Identify which cell holds the provided text, then report its [x, y] central coordinate. 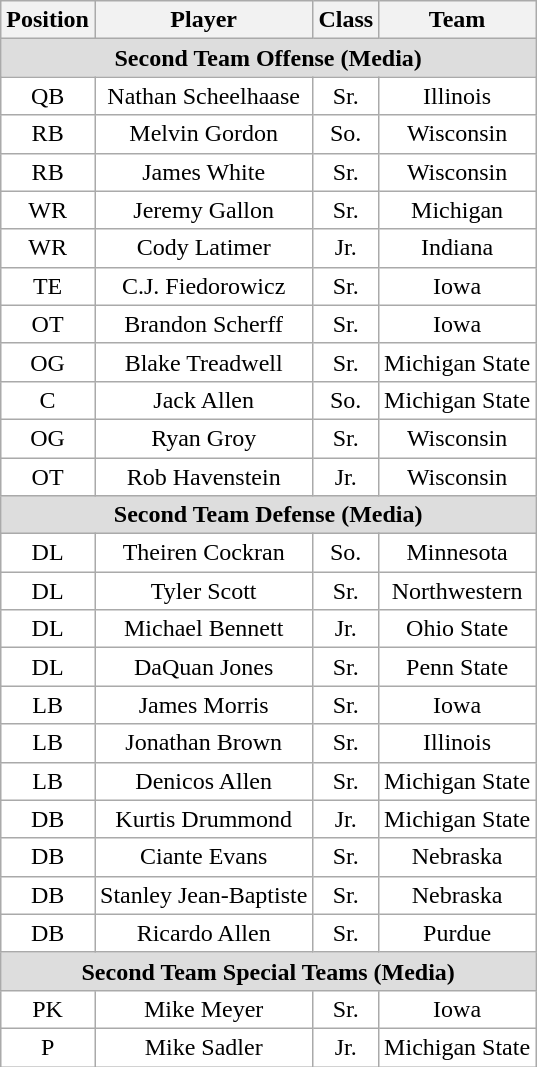
Brandon Scherff [203, 324]
Penn State [458, 667]
Kurtis Drummond [203, 819]
Jeremy Gallon [203, 210]
Michael Bennett [203, 629]
Ryan Groy [203, 438]
Minnesota [458, 553]
Theiren Cockran [203, 553]
Ciante Evans [203, 857]
QB [48, 96]
Position [48, 20]
Blake Treadwell [203, 362]
Second Team Special Teams (Media) [268, 971]
Class [346, 20]
C [48, 400]
Ohio State [458, 629]
Cody Latimer [203, 248]
C.J. Fiedorowicz [203, 286]
Player [203, 20]
Purdue [458, 933]
Indiana [458, 248]
Second Team Offense (Media) [268, 58]
P [48, 1047]
Second Team Defense (Media) [268, 515]
James White [203, 172]
Tyler Scott [203, 591]
James Morris [203, 705]
Michigan [458, 210]
Ricardo Allen [203, 933]
Rob Havenstein [203, 477]
Nathan Scheelhaase [203, 96]
Jack Allen [203, 400]
Stanley Jean-Baptiste [203, 895]
Team [458, 20]
TE [48, 286]
Jonathan Brown [203, 743]
Mike Sadler [203, 1047]
Northwestern [458, 591]
Denicos Allen [203, 781]
DaQuan Jones [203, 667]
Mike Meyer [203, 1009]
Melvin Gordon [203, 134]
PK [48, 1009]
